Locate the cell with the specified text and output its (X, Y) center coordinate. 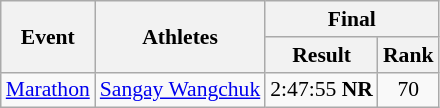
Final (352, 19)
Result (322, 55)
2:47:55 NR (322, 90)
Marathon (48, 90)
Event (48, 36)
Rank (408, 55)
70 (408, 90)
Athletes (180, 36)
Sangay Wangchuk (180, 90)
